Identify which cell holds the provided text, then report its (x, y) central coordinate. 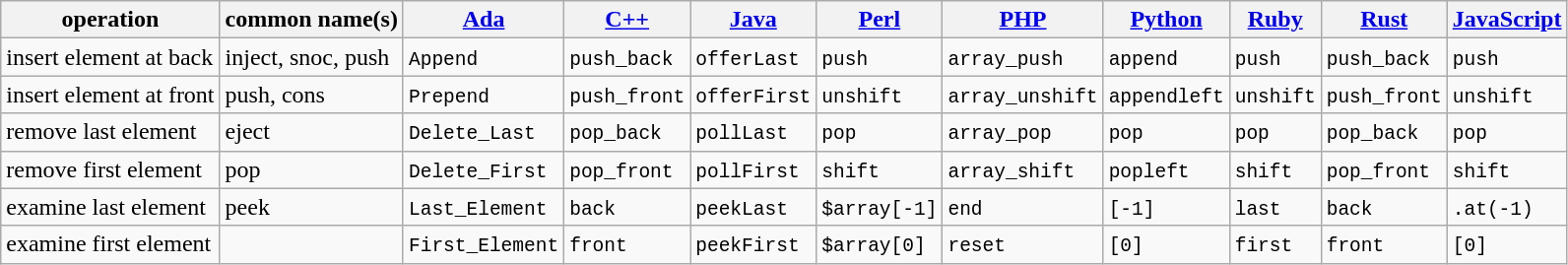
array_unshift (1022, 95)
push, cons (311, 95)
pollFirst (753, 169)
pollLast (753, 132)
JavaScript (1507, 20)
Java (753, 20)
peek (311, 207)
Append (483, 57)
Delete_Last (483, 132)
PHP (1022, 20)
insert element at front (110, 95)
Rust (1384, 20)
Python (1166, 20)
$array[-1] (880, 207)
inject, snoc, push (311, 57)
popleft (1166, 169)
Last_Element (483, 207)
eject (311, 132)
Delete_First (483, 169)
array_push (1022, 57)
remove last element (110, 132)
Ruby (1274, 20)
Ada (483, 20)
array_shift (1022, 169)
end (1022, 207)
operation (110, 20)
Perl (880, 20)
.at(-1) (1507, 207)
common name(s) (311, 20)
$array[0] (880, 244)
first (1274, 244)
peekLast (753, 207)
insert element at back (110, 57)
array_pop (1022, 132)
Prepend (483, 95)
First_Element (483, 244)
offerLast (753, 57)
reset (1022, 244)
last (1274, 207)
examine first element (110, 244)
[-1] (1166, 207)
examine last element (110, 207)
peekFirst (753, 244)
C++ (627, 20)
offerFirst (753, 95)
append (1166, 57)
remove first element (110, 169)
appendleft (1166, 95)
